Identify which cell holds the provided text, then report its [x, y] central coordinate. 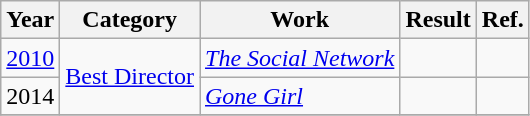
2014 [30, 96]
Result [438, 20]
Ref. [502, 20]
2010 [30, 58]
Gone Girl [300, 96]
Work [300, 20]
Year [30, 20]
Category [130, 20]
The Social Network [300, 58]
Best Director [130, 77]
